Return the (X, Y) coordinate for the center point of the cell that contains the specified text.  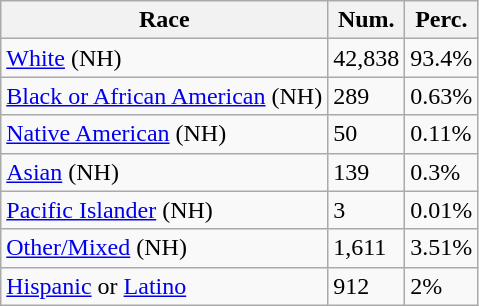
Other/Mixed (NH) (164, 248)
Pacific Islander (NH) (164, 210)
3.51% (442, 248)
Black or African American (NH) (164, 96)
Native American (NH) (164, 134)
912 (366, 286)
3 (366, 210)
0.63% (442, 96)
139 (366, 172)
2% (442, 286)
Hispanic or Latino (164, 286)
93.4% (442, 58)
Asian (NH) (164, 172)
White (NH) (164, 58)
Perc. (442, 20)
1,611 (366, 248)
50 (366, 134)
0.11% (442, 134)
42,838 (366, 58)
Num. (366, 20)
0.01% (442, 210)
0.3% (442, 172)
289 (366, 96)
Race (164, 20)
